Determine the (x, y) coordinate at the center of the cell enclosing the given text.  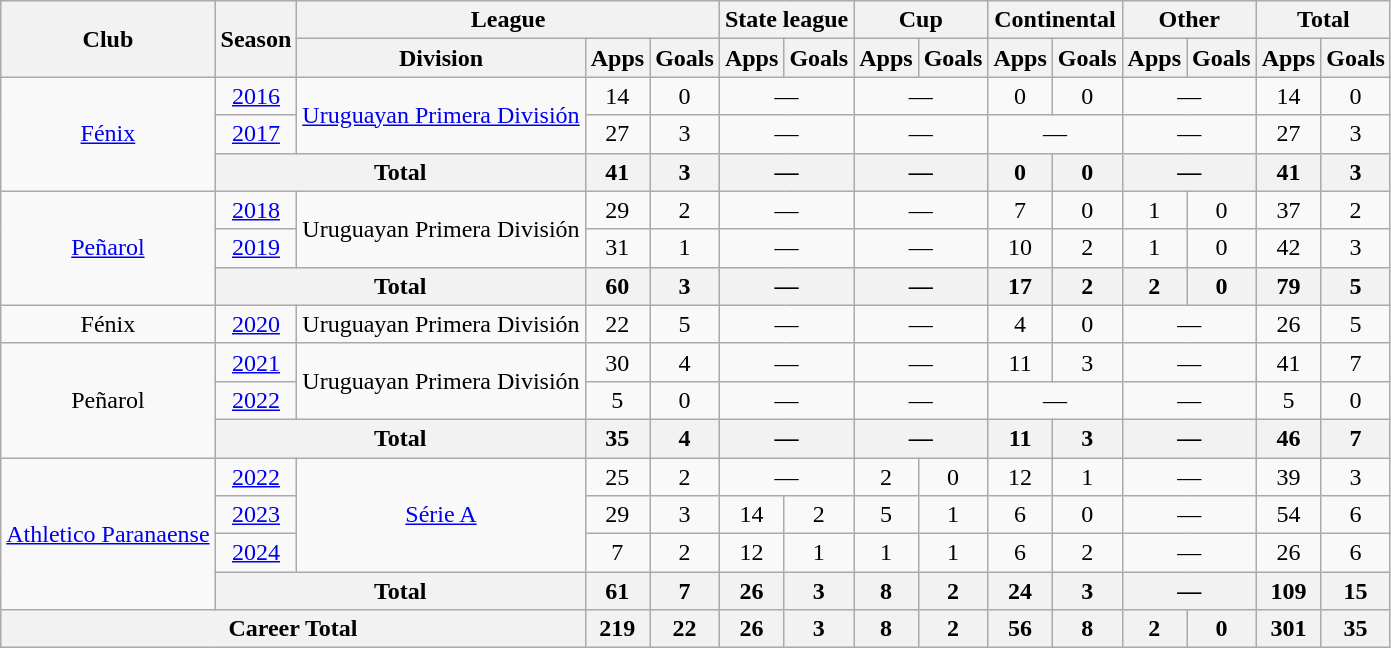
61 (617, 591)
10 (1020, 248)
25 (617, 477)
42 (1288, 248)
Club (108, 39)
Division (441, 58)
2021 (256, 362)
219 (617, 629)
Athletico Paranaense (108, 534)
2019 (256, 248)
30 (617, 362)
2018 (256, 210)
League (508, 20)
2023 (256, 515)
109 (1288, 591)
56 (1020, 629)
Continental (1055, 20)
State league (786, 20)
31 (617, 248)
Cup (921, 20)
Season (256, 39)
46 (1288, 438)
2024 (256, 553)
Other (1189, 20)
301 (1288, 629)
2016 (256, 96)
24 (1020, 591)
Career Total (293, 629)
2017 (256, 134)
60 (617, 286)
17 (1020, 286)
15 (1356, 591)
39 (1288, 477)
Série A (441, 515)
79 (1288, 286)
2020 (256, 324)
37 (1288, 210)
54 (1288, 515)
